From the cell containing the given text, extract its center point as (x, y) coordinate. 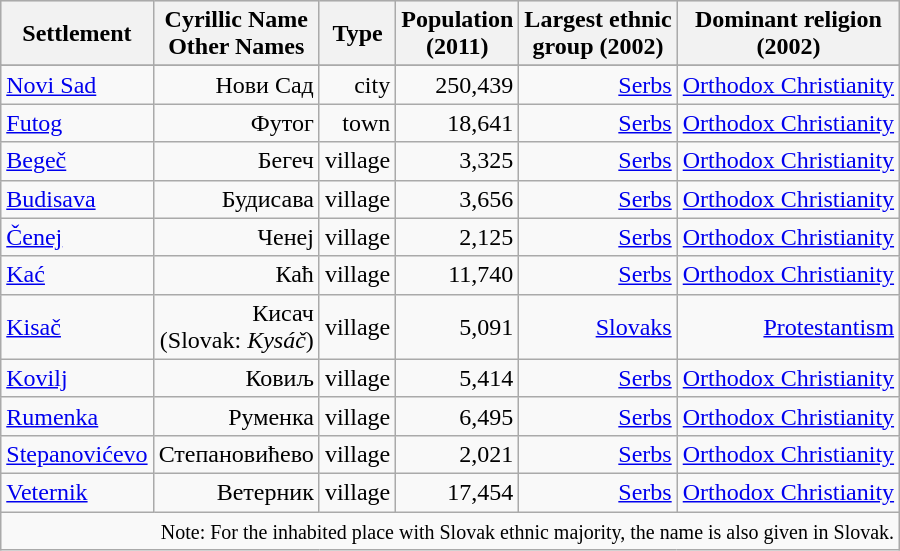
3,656 (458, 199)
11,740 (458, 275)
Ченеј (236, 237)
Бегеч (236, 161)
2,125 (458, 237)
Dominant religion(2002) (788, 34)
Futog (77, 123)
Kovilj (77, 378)
Stepanovićevo (77, 454)
Нови Сад (236, 85)
Population(2011) (458, 34)
Ковиљ (236, 378)
Novi Sad (77, 85)
Largest ethnicgroup (2002) (598, 34)
Rumenka (77, 416)
Note: For the inhabited place with Slovak ethnic majority, the name is also given in Slovak. (450, 531)
Budisava (77, 199)
Veternik (77, 492)
Руменка (236, 416)
Каћ (236, 275)
Kać (77, 275)
Ветерник (236, 492)
Protestantism (788, 326)
Čenej (77, 237)
250,439 (458, 85)
17,454 (458, 492)
3,325 (458, 161)
Type (357, 34)
Степановићево (236, 454)
2,021 (458, 454)
Будисава (236, 199)
Settlement (77, 34)
city (357, 85)
Кисач(Slovak: Kysáč) (236, 326)
5,091 (458, 326)
Slovaks (598, 326)
town (357, 123)
18,641 (458, 123)
5,414 (458, 378)
Футог (236, 123)
6,495 (458, 416)
Kisač (77, 326)
Begeč (77, 161)
Cyrillic NameOther Names (236, 34)
